Provide the [x, y] coordinate of the cell's center where the given text is located.  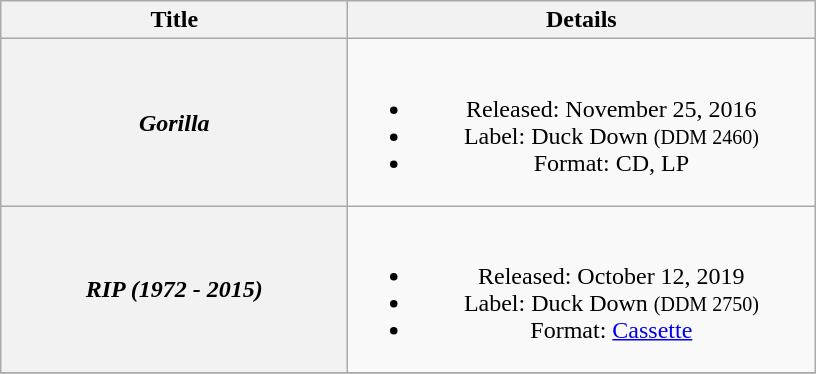
Released: November 25, 2016Label: Duck Down (DDM 2460)Format: CD, LP [582, 122]
RIP (1972 - 2015) [174, 290]
Released: October 12, 2019Label: Duck Down (DDM 2750)Format: Cassette [582, 290]
Title [174, 20]
Gorilla [174, 122]
Details [582, 20]
